Pinpoint the cell where the given text exists, returning its (X, Y) midpoint coordinate. 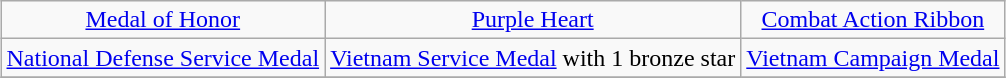
National Defense Service Medal (163, 58)
Medal of Honor (163, 20)
Combat Action Ribbon (873, 20)
Vietnam Campaign Medal (873, 58)
Vietnam Service Medal with 1 bronze star (533, 58)
Purple Heart (533, 20)
